Determine the [X, Y] coordinate at the center of the cell enclosing the given text.  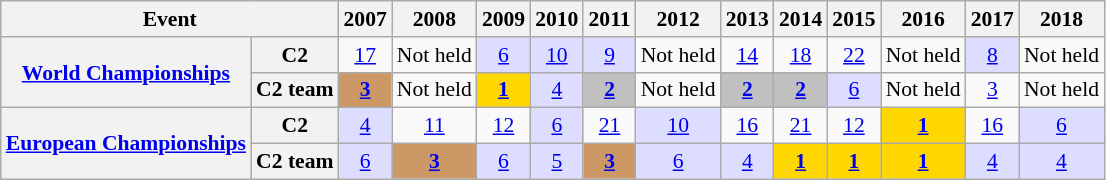
2018 [1062, 19]
17 [366, 55]
9 [609, 55]
14 [748, 55]
18 [800, 55]
European Championships [126, 144]
2016 [924, 19]
Event [170, 19]
2011 [609, 19]
2014 [800, 19]
22 [854, 55]
World Championships [126, 72]
5 [556, 162]
8 [992, 55]
2008 [434, 19]
2015 [854, 19]
2009 [504, 19]
2013 [748, 19]
2007 [366, 19]
2017 [992, 19]
2010 [556, 19]
11 [434, 126]
2012 [678, 19]
